Find where the given text appears and provide that cell's center as [x, y] coordinate. 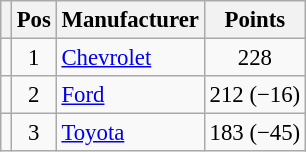
1 [34, 58]
Manufacturer [130, 20]
Chevrolet [130, 58]
183 (−45) [254, 133]
Points [254, 20]
3 [34, 133]
2 [34, 95]
Toyota [130, 133]
228 [254, 58]
212 (−16) [254, 95]
Ford [130, 95]
Pos [34, 20]
